Search for the cell housing the specified text and yield its (X, Y) center coordinate. 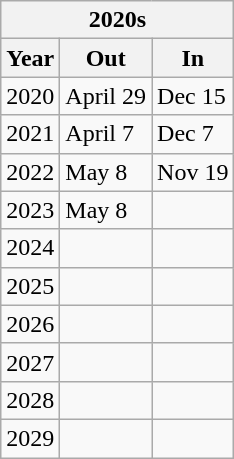
April 29 (106, 96)
April 7 (106, 134)
2026 (30, 324)
2028 (30, 400)
2020 (30, 96)
2024 (30, 248)
Dec 15 (193, 96)
2021 (30, 134)
2029 (30, 438)
2023 (30, 210)
2025 (30, 286)
Dec 7 (193, 134)
Nov 19 (193, 172)
2020s (118, 20)
2022 (30, 172)
Year (30, 58)
2027 (30, 362)
Out (106, 58)
In (193, 58)
